Detect which cell encompasses the target text, then output its [X, Y] center coordinate. 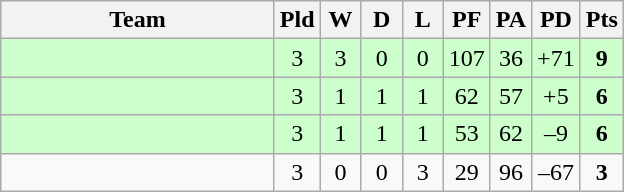
–9 [556, 134]
PA [510, 20]
Pts [602, 20]
36 [510, 58]
–67 [556, 172]
Team [138, 20]
D [382, 20]
9 [602, 58]
W [340, 20]
96 [510, 172]
+71 [556, 58]
PF [466, 20]
Pld [297, 20]
L [422, 20]
107 [466, 58]
PD [556, 20]
+5 [556, 96]
29 [466, 172]
57 [510, 96]
53 [466, 134]
